Provide the [x, y] coordinate of the cell's center where the given text is located.  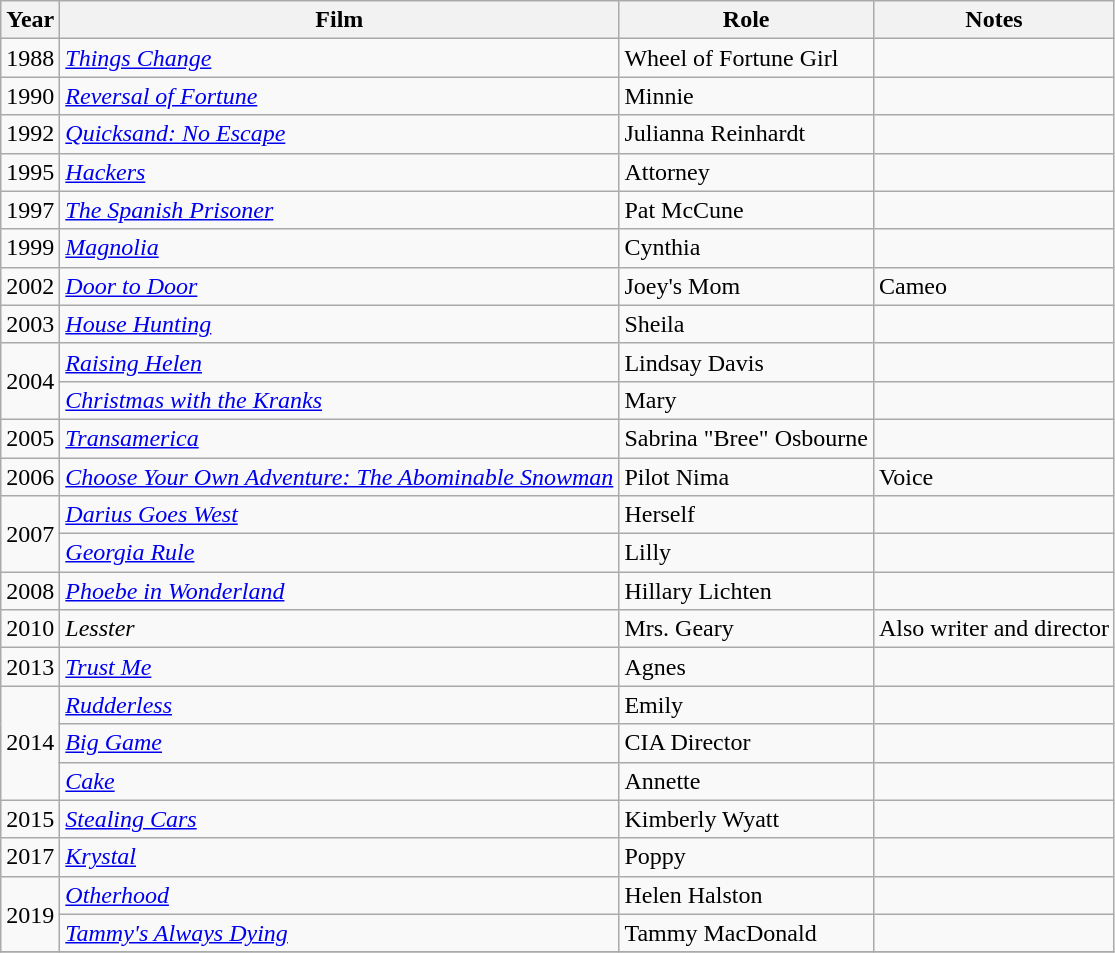
Darius Goes West [340, 515]
Sheila [746, 324]
Joey's Mom [746, 286]
Magnolia [340, 248]
Agnes [746, 667]
Film [340, 20]
Mary [746, 400]
Cake [340, 781]
1997 [30, 210]
Hackers [340, 172]
Kimberly Wyatt [746, 819]
Rudderless [340, 705]
House Hunting [340, 324]
Quicksand: No Escape [340, 134]
Poppy [746, 857]
Raising Helen [340, 362]
Mrs. Geary [746, 629]
2013 [30, 667]
Pilot Nima [746, 477]
Hillary Lichten [746, 591]
Otherhood [340, 895]
The Spanish Prisoner [340, 210]
Lilly [746, 553]
Choose Your Own Adventure: The Abominable Snowman [340, 477]
2005 [30, 438]
Christmas with the Kranks [340, 400]
2003 [30, 324]
Pat McCune [746, 210]
Julianna Reinhardt [746, 134]
2002 [30, 286]
Also writer and director [994, 629]
Tammy's Always Dying [340, 933]
Big Game [340, 743]
1988 [30, 58]
1990 [30, 96]
2004 [30, 381]
Herself [746, 515]
CIA Director [746, 743]
2019 [30, 914]
Cameo [994, 286]
2015 [30, 819]
2008 [30, 591]
Phoebe in Wonderland [340, 591]
Stealing Cars [340, 819]
Georgia Rule [340, 553]
Reversal of Fortune [340, 96]
Voice [994, 477]
1995 [30, 172]
Lindsay Davis [746, 362]
Lesster [340, 629]
Krystal [340, 857]
1992 [30, 134]
2017 [30, 857]
Annette [746, 781]
Role [746, 20]
2007 [30, 534]
2006 [30, 477]
Things Change [340, 58]
Tammy MacDonald [746, 933]
2014 [30, 743]
Attorney [746, 172]
Wheel of Fortune Girl [746, 58]
Notes [994, 20]
Helen Halston [746, 895]
Door to Door [340, 286]
Year [30, 20]
2010 [30, 629]
Cynthia [746, 248]
Trust Me [340, 667]
Minnie [746, 96]
Sabrina "Bree" Osbourne [746, 438]
1999 [30, 248]
Emily [746, 705]
Transamerica [340, 438]
